Search for the cell housing the specified text and yield its [x, y] center coordinate. 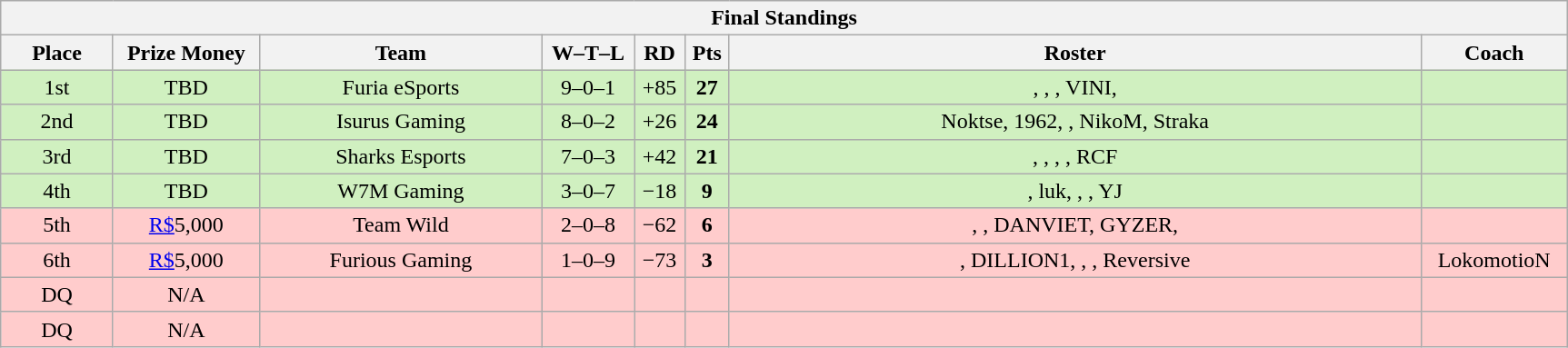
+85 [660, 87]
Team [400, 53]
, , , VINI, [1074, 87]
Coach [1494, 53]
3–0–7 [587, 191]
+42 [660, 156]
4th [57, 191]
W7M Gaming [400, 191]
3 [707, 260]
+26 [660, 122]
Roster [1074, 53]
6 [707, 225]
−18 [660, 191]
Furia eSports [400, 87]
9 [707, 191]
8–0–2 [587, 122]
21 [707, 156]
Final Standings [784, 18]
9–0–1 [587, 87]
Prize Money [185, 53]
Place [57, 53]
Sharks Esports [400, 156]
Furious Gaming [400, 260]
Noktse, 1962, , NikoM, Straka [1074, 122]
24 [707, 122]
RD [660, 53]
27 [707, 87]
6th [57, 260]
, , DANVIET, GYZER, [1074, 225]
, , , , RCF [1074, 156]
W–T–L [587, 53]
Isurus Gaming [400, 122]
, luk, , , YJ [1074, 191]
LokomotioN [1494, 260]
2–0–8 [587, 225]
−73 [660, 260]
, DILLION1, , , Reversive [1074, 260]
3rd [57, 156]
1st [57, 87]
−62 [660, 225]
1–0–9 [587, 260]
7–0–3 [587, 156]
2nd [57, 122]
Team Wild [400, 225]
Pts [707, 53]
5th [57, 225]
